Capture the cell that displays the provided text and extract its [x, y] central coordinate. 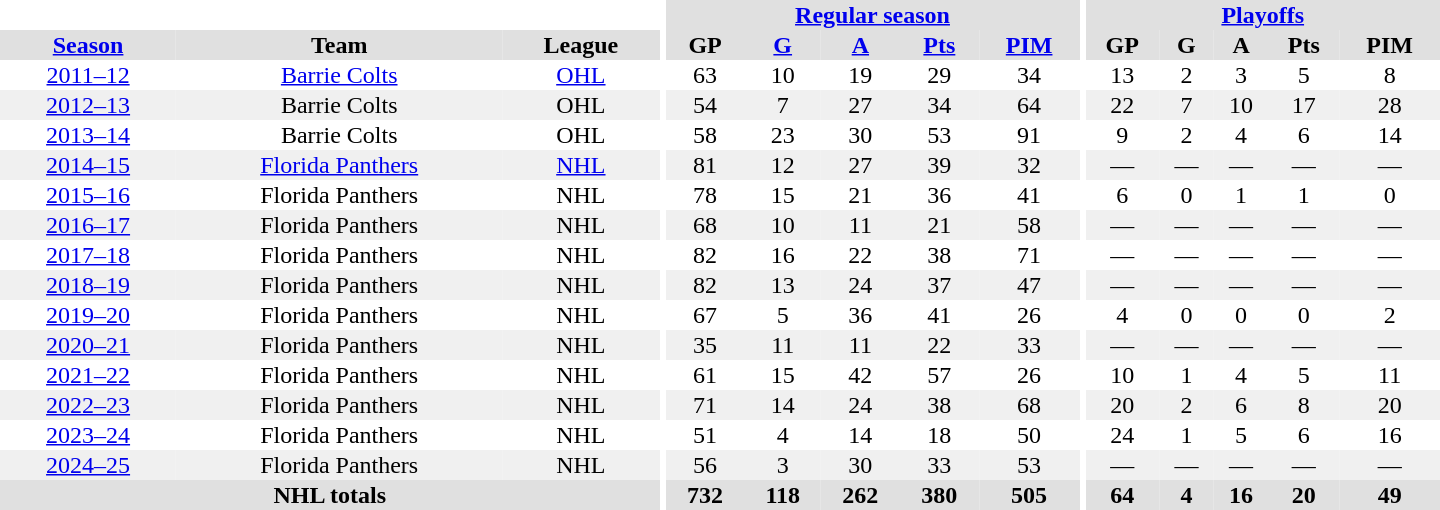
NHL totals [330, 495]
Season [88, 45]
56 [706, 465]
2023–24 [88, 435]
47 [1030, 285]
63 [706, 75]
18 [940, 435]
380 [940, 495]
81 [706, 165]
League [580, 45]
2017–18 [88, 255]
2021–22 [88, 375]
2022–23 [88, 405]
78 [706, 195]
2019–20 [88, 315]
17 [1304, 105]
2024–25 [88, 465]
2015–16 [88, 195]
12 [783, 165]
Regular season [873, 15]
2018–19 [88, 285]
2014–15 [88, 165]
2012–13 [88, 105]
19 [860, 75]
28 [1390, 105]
Team [339, 45]
50 [1030, 435]
61 [706, 375]
2016–17 [88, 225]
9 [1122, 135]
2020–21 [88, 345]
2013–14 [88, 135]
51 [706, 435]
67 [706, 315]
23 [783, 135]
49 [1390, 495]
57 [940, 375]
32 [1030, 165]
262 [860, 495]
91 [1030, 135]
Playoffs [1262, 15]
42 [860, 375]
732 [706, 495]
39 [940, 165]
118 [783, 495]
37 [940, 285]
29 [940, 75]
54 [706, 105]
35 [706, 345]
2011–12 [88, 75]
505 [1030, 495]
